Extract the [X, Y] coordinate from the center of the cell holding the provided text.  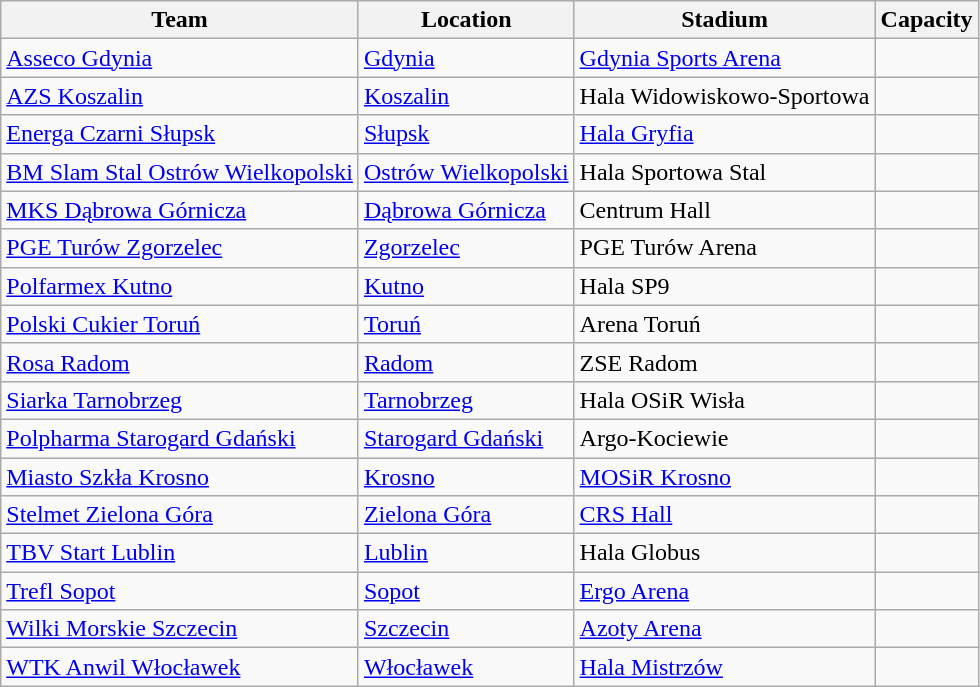
CRS Hall [724, 515]
BM Slam Stal Ostrów Wielkopolski [180, 172]
PGE Turów Arena [724, 248]
Rosa Radom [180, 362]
Tarnobrzeg [466, 400]
Zgorzelec [466, 248]
Hala Gryfia [724, 134]
Lublin [466, 553]
Wilki Morskie Szczecin [180, 629]
PGE Turów Zgorzelec [180, 248]
Asseco Gdynia [180, 58]
Hala Sportowa Stal [724, 172]
Hala SP9 [724, 286]
Szczecin [466, 629]
WTK Anwil Włocławek [180, 667]
Stadium [724, 20]
Location [466, 20]
Trefl Sopot [180, 591]
Hala Widowiskowo-Sportowa [724, 96]
Arena Toruń [724, 324]
Gdynia [466, 58]
Argo-Kociewie [724, 438]
Koszalin [466, 96]
Słupsk [466, 134]
Radom [466, 362]
Capacity [926, 20]
Polpharma Starogard Gdański [180, 438]
Krosno [466, 477]
Miasto Szkła Krosno [180, 477]
AZS Koszalin [180, 96]
MKS Dąbrowa Górnicza [180, 210]
MOSiR Krosno [724, 477]
Toruń [466, 324]
Centrum Hall [724, 210]
Energa Czarni Słupsk [180, 134]
Hala Mistrzów [724, 667]
Ostrów Wielkopolski [466, 172]
Zielona Góra [466, 515]
Siarka Tarnobrzeg [180, 400]
Polski Cukier Toruń [180, 324]
Azoty Arena [724, 629]
Stelmet Zielona Góra [180, 515]
Sopot [466, 591]
Polfarmex Kutno [180, 286]
Kutno [466, 286]
Hala Globus [724, 553]
Starogard Gdański [466, 438]
TBV Start Lublin [180, 553]
Team [180, 20]
ZSE Radom [724, 362]
Włocławek [466, 667]
Dąbrowa Górnicza [466, 210]
Gdynia Sports Arena [724, 58]
Ergo Arena [724, 591]
Hala OSiR Wisła [724, 400]
